Extract the [x, y] coordinate from the center of the cell holding the provided text.  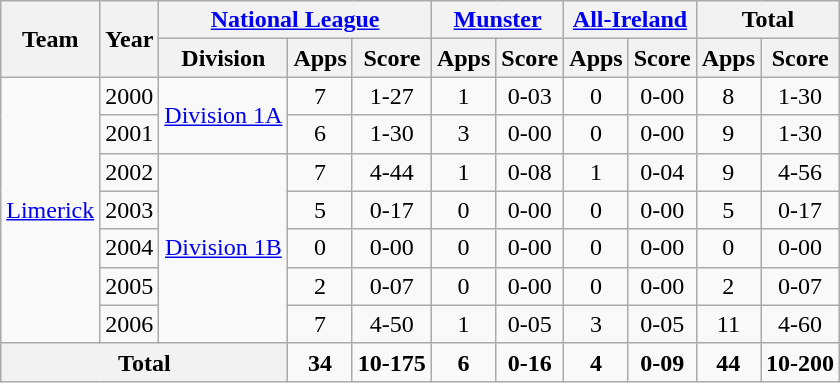
34 [320, 362]
2001 [130, 134]
4-56 [800, 172]
10-200 [800, 362]
4-60 [800, 324]
11 [728, 324]
4-50 [392, 324]
0-09 [662, 362]
Year [130, 39]
4 [596, 362]
Limerick [50, 210]
Munster [497, 20]
2002 [130, 172]
0-04 [662, 172]
2004 [130, 248]
4-44 [392, 172]
0-08 [530, 172]
2000 [130, 96]
National League [296, 20]
1-27 [392, 96]
44 [728, 362]
2006 [130, 324]
8 [728, 96]
All-Ireland [630, 20]
2003 [130, 210]
Division [224, 58]
Team [50, 39]
Division 1A [224, 115]
2005 [130, 286]
0-03 [530, 96]
10-175 [392, 362]
0-16 [530, 362]
Division 1B [224, 248]
